For the text-containing cell, return its midpoint in [x, y] coordinate format. 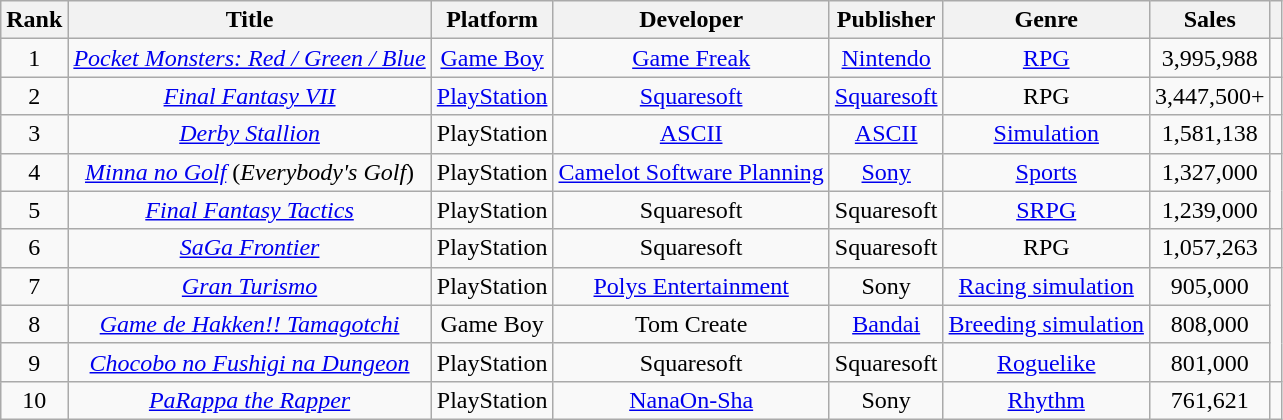
Sales [1210, 20]
Game Freak [691, 58]
Derby Stallion [250, 134]
Rank [34, 20]
Polys Entertainment [691, 286]
Title [250, 20]
Genre [1046, 20]
SRPG [1046, 210]
NanaOn-Sha [691, 400]
3 [34, 134]
Nintendo [886, 58]
905,000 [1210, 286]
Final Fantasy VII [250, 96]
Sports [1046, 172]
808,000 [1210, 324]
1,581,138 [1210, 134]
5 [34, 210]
Simulation [1046, 134]
9 [34, 362]
Roguelike [1046, 362]
PaRappa the Rapper [250, 400]
Racing simulation [1046, 286]
Game de Hakken!! Tamagotchi [250, 324]
6 [34, 248]
801,000 [1210, 362]
Rhythm [1046, 400]
SaGa Frontier [250, 248]
Platform [492, 20]
Minna no Golf (Everybody's Golf) [250, 172]
Developer [691, 20]
Bandai [886, 324]
3,995,988 [1210, 58]
4 [34, 172]
Tom Create [691, 324]
10 [34, 400]
Chocobo no Fushigi na Dungeon [250, 362]
761,621 [1210, 400]
Gran Turismo [250, 286]
1,327,000 [1210, 172]
Breeding simulation [1046, 324]
1,239,000 [1210, 210]
2 [34, 96]
3,447,500+ [1210, 96]
8 [34, 324]
Camelot Software Planning [691, 172]
7 [34, 286]
Publisher [886, 20]
1,057,263 [1210, 248]
Final Fantasy Tactics [250, 210]
Pocket Monsters: Red / Green / Blue [250, 58]
1 [34, 58]
